For the text-containing cell, return its midpoint in [X, Y] coordinate format. 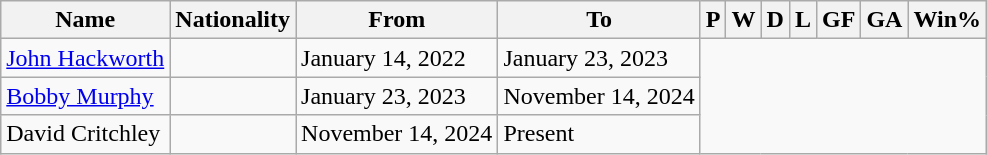
Present [599, 134]
John Hackworth [86, 58]
To [599, 20]
David Critchley [86, 134]
W [744, 20]
Win% [948, 20]
Nationality [233, 20]
Name [86, 20]
GF [839, 20]
P [713, 20]
GA [884, 20]
D [775, 20]
L [802, 20]
From [397, 20]
January 14, 2022 [397, 58]
Bobby Murphy [86, 96]
